Detect which cell encompasses the target text, then output its [x, y] center coordinate. 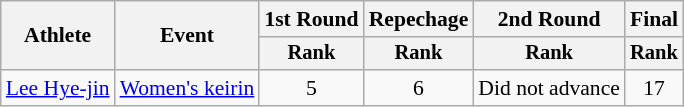
17 [654, 88]
Lee Hye-jin [58, 88]
1st Round [311, 19]
Women's keirin [188, 88]
5 [311, 88]
6 [419, 88]
Final [654, 19]
Repechage [419, 19]
Event [188, 36]
Athlete [58, 36]
Did not advance [549, 88]
2nd Round [549, 19]
